Pinpoint the cell where the given text exists, returning its [x, y] midpoint coordinate. 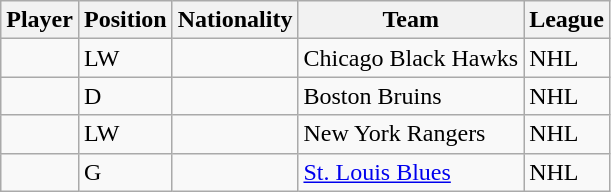
St. Louis Blues [411, 172]
D [125, 96]
Boston Bruins [411, 96]
New York Rangers [411, 134]
Player [40, 20]
League [567, 20]
Chicago Black Hawks [411, 58]
Team [411, 20]
G [125, 172]
Position [125, 20]
Nationality [235, 20]
